Capture the cell that displays the provided text and extract its (X, Y) central coordinate. 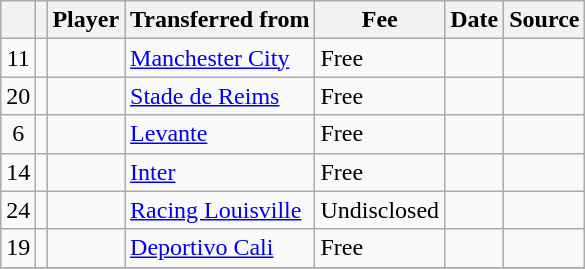
Stade de Reims (220, 96)
24 (18, 210)
Transferred from (220, 20)
Deportivo Cali (220, 248)
Date (474, 20)
19 (18, 248)
Levante (220, 134)
Player (86, 20)
Fee (380, 20)
6 (18, 134)
14 (18, 172)
Undisclosed (380, 210)
Racing Louisville (220, 210)
Source (544, 20)
Inter (220, 172)
Manchester City (220, 58)
20 (18, 96)
11 (18, 58)
